Locate the cell with the specified text and output its [x, y] center coordinate. 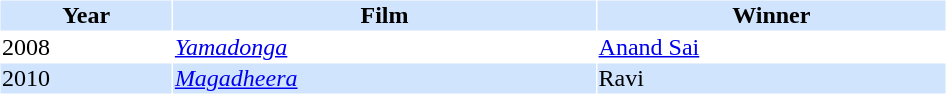
Year [86, 15]
Winner [771, 15]
2008 [86, 47]
Yamadonga [384, 47]
Anand Sai [771, 47]
2010 [86, 79]
Film [384, 15]
Magadheera [384, 79]
Ravi [771, 79]
